Return (X, Y) of the center of cell containing provided text 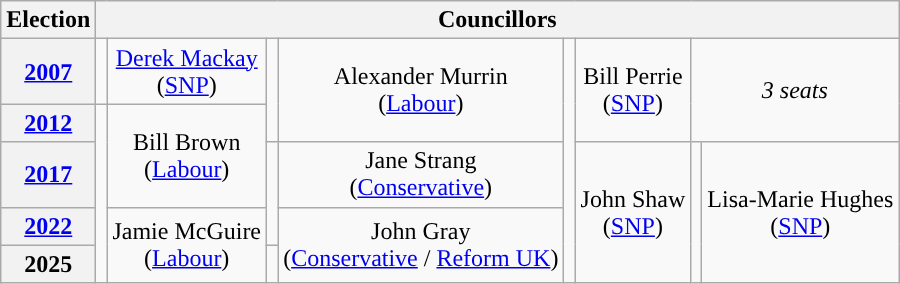
Jamie McGuire(Labour) (187, 245)
Jane Strang(Conservative) (421, 174)
2007 (48, 72)
John Gray(Conservative / Reform UK) (421, 245)
2012 (48, 123)
Bill Brown(Labour) (187, 156)
Bill Perrie(SNP) (633, 90)
2017 (48, 174)
Alexander Murrin(Labour) (421, 90)
Derek Mackay(SNP) (187, 72)
2025 (48, 264)
2022 (48, 226)
John Shaw(SNP) (633, 212)
Election (48, 20)
3 seats (795, 90)
Councillors (498, 20)
Lisa-Marie Hughes(SNP) (800, 212)
